Output the [x, y] coordinate of the center of the cell containing the given text.  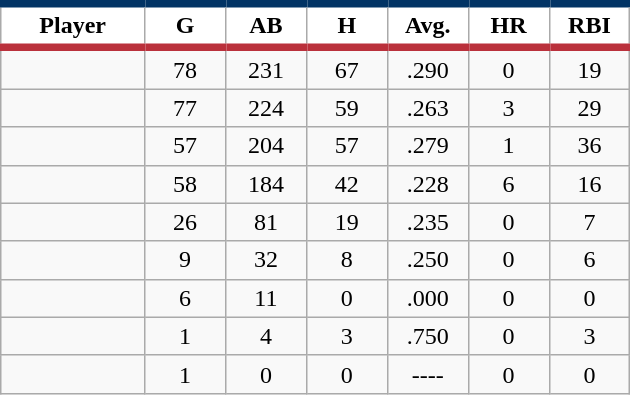
RBI [590, 26]
26 [186, 222]
Player [73, 26]
59 [346, 108]
42 [346, 184]
G [186, 26]
67 [346, 68]
204 [266, 146]
224 [266, 108]
4 [266, 336]
.228 [428, 184]
AB [266, 26]
29 [590, 108]
Avg. [428, 26]
184 [266, 184]
77 [186, 108]
32 [266, 260]
.263 [428, 108]
81 [266, 222]
231 [266, 68]
.279 [428, 146]
78 [186, 68]
36 [590, 146]
.235 [428, 222]
.000 [428, 298]
H [346, 26]
---- [428, 374]
7 [590, 222]
.290 [428, 68]
.250 [428, 260]
.750 [428, 336]
9 [186, 260]
16 [590, 184]
58 [186, 184]
11 [266, 298]
HR [508, 26]
8 [346, 260]
